For the text-containing cell, return its midpoint in [X, Y] coordinate format. 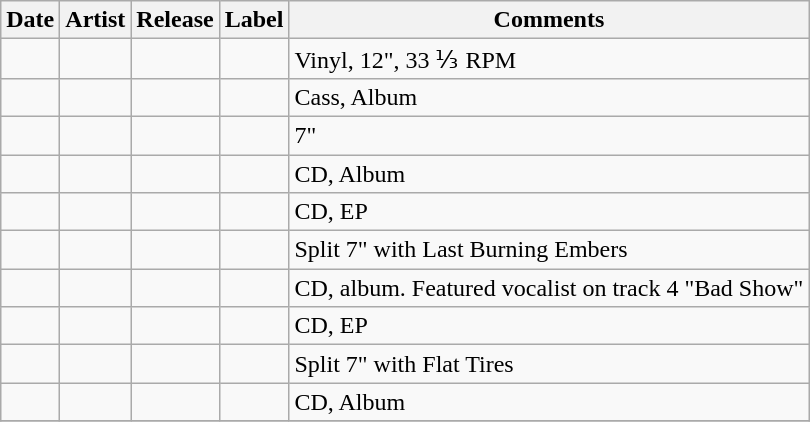
CD, album. Featured vocalist on track 4 "Bad Show" [549, 288]
Split 7" with Last Burning Embers [549, 250]
Cass, Album [549, 97]
Label [254, 20]
7" [549, 135]
Release [175, 20]
Vinyl, 12", 33 ⅓ RPM [549, 59]
Artist [96, 20]
Date [30, 20]
Comments [549, 20]
Split 7" with Flat Tires [549, 364]
